Search for the cell housing the specified text and yield its [X, Y] center coordinate. 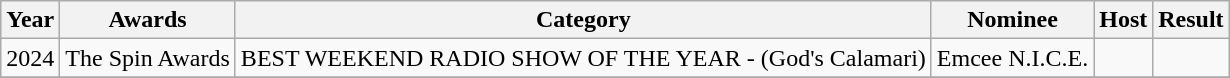
BEST WEEKEND RADIO SHOW OF THE YEAR - (God's Calamari) [583, 58]
2024 [30, 58]
Nominee [1012, 20]
Host [1124, 20]
Result [1191, 20]
Awards [148, 20]
Category [583, 20]
Year [30, 20]
Emcee N.I.C.E. [1012, 58]
The Spin Awards [148, 58]
